Return the (x, y) coordinate for the center point of the cell that contains the specified text.  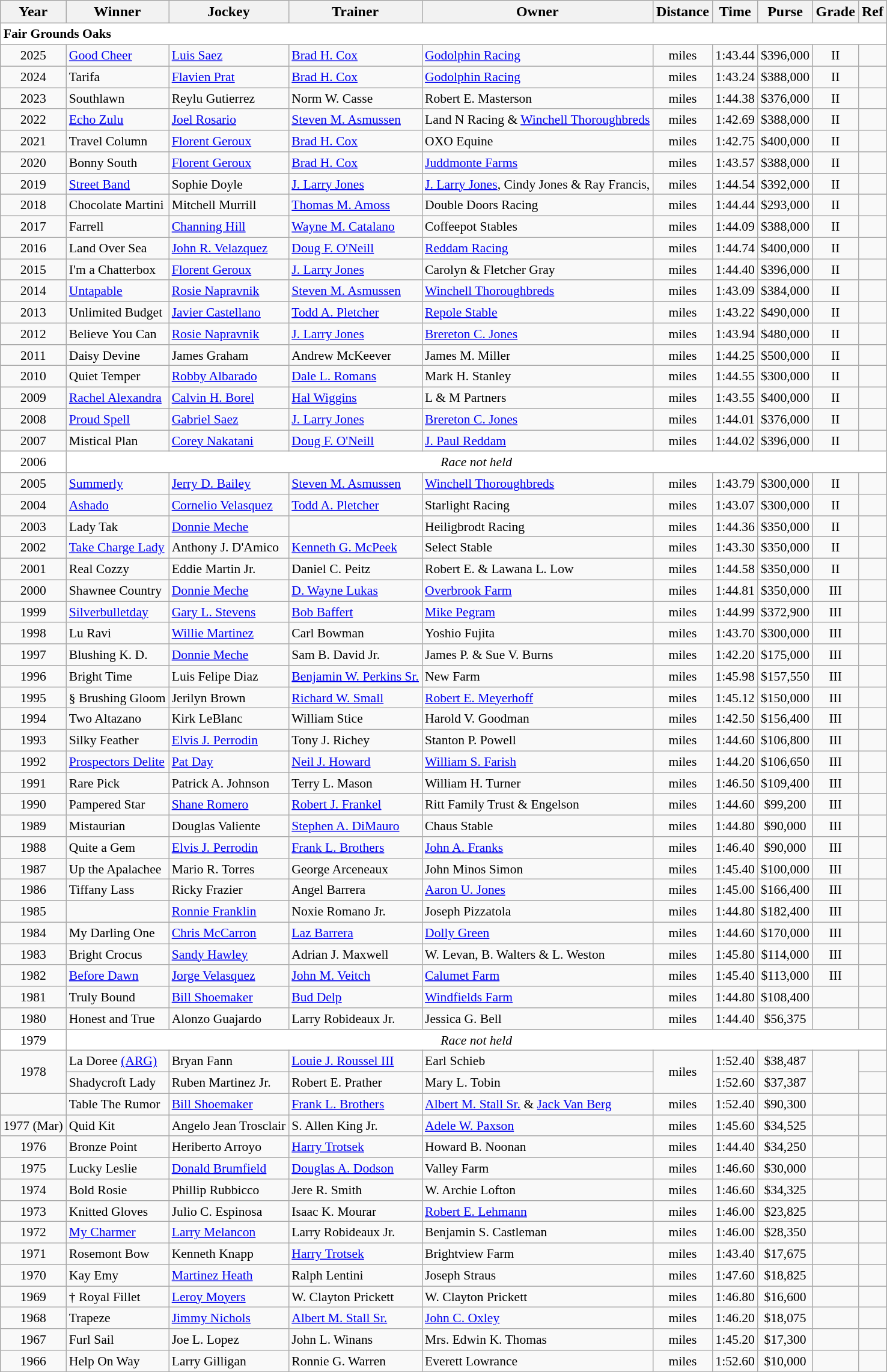
Leroy Moyers (229, 1297)
Proud Spell (118, 419)
$106,800 (785, 740)
1995 (34, 697)
$34,525 (785, 1126)
2020 (34, 163)
Bryan Fann (229, 1061)
George Arceneaux (355, 869)
Silky Feather (118, 740)
Kenneth G. McPeek (355, 548)
1:44.36 (734, 526)
$480,000 (785, 334)
2021 (34, 141)
1:43.24 (734, 77)
Ralph Lentini (355, 1275)
Two Altazano (118, 719)
1969 (34, 1297)
Larry Melancon (229, 1233)
Lu Ravi (118, 633)
$37,387 (785, 1082)
1980 (34, 1019)
$113,000 (785, 976)
2015 (34, 270)
Wayne M. Catalano (355, 226)
Southlawn (118, 99)
Albert M. Stall Sr. & Jack Van Berg (537, 1104)
Table The Rumor (118, 1104)
Heriberto Arroyo (229, 1147)
Hal Wiggins (355, 398)
I'm a Chatterbox (118, 270)
Windfields Farm (537, 997)
1986 (34, 890)
1989 (34, 826)
Martinez Heath (229, 1275)
1979 (34, 1040)
Calumet Farm (537, 976)
1982 (34, 976)
1:44.58 (734, 569)
John Minos Simon (537, 869)
$150,000 (785, 697)
2008 (34, 419)
J. Paul Reddam (537, 441)
$17,675 (785, 1254)
Ronnie Franklin (229, 911)
$34,325 (785, 1190)
Good Cheer (118, 55)
1996 (34, 676)
1984 (34, 933)
Help On Way (118, 1361)
$175,000 (785, 655)
Mrs. Edwin K. Thomas (537, 1340)
John L. Winans (355, 1340)
Channing Hill (229, 226)
Robert E. Lehmann (537, 1211)
1:42.20 (734, 655)
Daisy Devine (118, 355)
Distance (683, 12)
$490,000 (785, 312)
Albert M. Stall Sr. (355, 1318)
2024 (34, 77)
Julio C. Espinosa (229, 1211)
$170,000 (785, 933)
Sandy Hawley (229, 955)
Ronnie G. Warren (355, 1361)
1:47.60 (734, 1275)
1:46.50 (734, 783)
2007 (34, 441)
1:43.55 (734, 398)
1983 (34, 955)
$16,600 (785, 1297)
Mike Pegram (537, 612)
Phillip Rubbicco (229, 1190)
Ashado (118, 505)
1:44.99 (734, 612)
Trainer (355, 12)
Starlight Racing (537, 505)
1:44.02 (734, 441)
James Graham (229, 355)
Adele W. Paxson (537, 1126)
Jerry D. Bailey (229, 484)
2000 (34, 590)
Jockey (229, 12)
Adrian J. Maxwell (355, 955)
1:45.80 (734, 955)
My Darling One (118, 933)
Earl Schieb (537, 1061)
Quite a Gem (118, 848)
John A. Franks (537, 848)
Shadycroft Lady (118, 1082)
Angelo Jean Trosclair (229, 1126)
Noxie Romano Jr. (355, 911)
Jessica G. Bell (537, 1019)
Pampered Star (118, 804)
2025 (34, 55)
Jere R. Smith (355, 1190)
Joel Rosario (229, 120)
1:44.09 (734, 226)
Bonny South (118, 163)
Jerilyn Brown (229, 697)
Valley Farm (537, 1168)
Echo Zulu (118, 120)
Before Dawn (118, 976)
Repole Stable (537, 312)
1:44.81 (734, 590)
1:44.25 (734, 355)
1:43.07 (734, 505)
Sam B. David Jr. (355, 655)
William S. Farish (537, 762)
Up the Apalachee (118, 869)
Street Band (118, 184)
Aaron U. Jones (537, 890)
1970 (34, 1275)
Coffeepot Stables (537, 226)
Jimmy Nichols (229, 1318)
Summerly (118, 484)
Fair Grounds Oaks (443, 34)
Robert E. Meyerhoff (537, 697)
W. Levan, B. Walters & L. Weston (537, 955)
1974 (34, 1190)
Mark H. Stanley (537, 377)
Javier Castellano (229, 312)
1:46.40 (734, 848)
2014 (34, 291)
$99,200 (785, 804)
$34,250 (785, 1147)
2023 (34, 99)
Robby Albarado (229, 377)
1:44.20 (734, 762)
Kenneth Knapp (229, 1254)
Harold V. Goodman (537, 719)
Chocolate Martini (118, 205)
Jorge Velasquez (229, 976)
1967 (34, 1340)
$384,000 (785, 291)
Stephen A. DiMauro (355, 826)
$157,550 (785, 676)
Luis Felipe Diaz (229, 676)
1:43.30 (734, 548)
1:45.12 (734, 697)
Rare Pick (118, 783)
$106,650 (785, 762)
Gary L. Stevens (229, 612)
1:45.98 (734, 676)
Overbrook Farm (537, 590)
Real Cozzy (118, 569)
James P. & Sue V. Burns (537, 655)
Dale L. Romans (355, 377)
Thomas M. Amoss (355, 205)
Robert E. Masterson (537, 99)
2004 (34, 505)
1:43.44 (734, 55)
Select Stable (537, 548)
$17,300 (785, 1340)
1:45.00 (734, 890)
1966 (34, 1361)
Brightview Farm (537, 1254)
Tarifa (118, 77)
$293,000 (785, 205)
Everett Lowrance (537, 1361)
Silverbulletday (118, 612)
1990 (34, 804)
1:45.20 (734, 1340)
Knitted Gloves (118, 1211)
Benjamin W. Perkins Sr. (355, 676)
Mitchell Murrill (229, 205)
Bud Delp (355, 997)
§ Brushing Gloom (118, 697)
Carl Bowman (355, 633)
James M. Miller (537, 355)
Tiffany Lass (118, 890)
Owner (537, 12)
W. Archie Lofton (537, 1190)
Chaus Stable (537, 826)
Rosemont Bow (118, 1254)
$372,900 (785, 612)
1973 (34, 1211)
Farrell (118, 226)
Prospectors Delite (118, 762)
$90,300 (785, 1104)
$392,000 (785, 184)
1992 (34, 762)
1:44.01 (734, 419)
Douglas Valiente (229, 826)
Donald Brumfield (229, 1168)
Shane Romero (229, 804)
Terry L. Mason (355, 783)
Double Doors Racing (537, 205)
1:43.40 (734, 1254)
Daniel C. Peitz (355, 569)
1988 (34, 848)
My Charmer (118, 1233)
2022 (34, 120)
Unlimited Budget (118, 312)
Stanton P. Powell (537, 740)
Year (34, 12)
$38,487 (785, 1061)
Chris McCarron (229, 933)
2005 (34, 484)
1:44.74 (734, 248)
2018 (34, 205)
1:45.60 (734, 1126)
J. Larry Jones, Cindy Jones & Ray Francis, (537, 184)
L & M Partners (537, 398)
OXO Equine (537, 141)
S. Allen King Jr. (355, 1126)
William H. Turner (537, 783)
1972 (34, 1233)
New Farm (537, 676)
Shawnee Country (118, 590)
2010 (34, 377)
Laz Barrera (355, 933)
$23,825 (785, 1211)
1977 (Mar) (34, 1126)
1:43.09 (734, 291)
Trapeze (118, 1318)
Winner (118, 12)
Yoshio Fujita (537, 633)
1978 (34, 1072)
Believe You Can (118, 334)
Cornelio Velasquez (229, 505)
1:44.55 (734, 377)
1:44.54 (734, 184)
$100,000 (785, 869)
$30,000 (785, 1168)
Mistical Plan (118, 441)
Bob Baffert (355, 612)
$500,000 (785, 355)
La Doree (ARG) (118, 1061)
Furl Sail (118, 1340)
$56,375 (785, 1019)
1976 (34, 1147)
Flavien Prat (229, 77)
Lucky Leslie (118, 1168)
John R. Velazquez (229, 248)
Isaac K. Mourar (355, 1211)
1993 (34, 740)
1991 (34, 783)
2001 (34, 569)
Lady Tak (118, 526)
Dolly Green (537, 933)
Anthony J. D'Amico (229, 548)
Reddam Racing (537, 248)
1999 (34, 612)
Sophie Doyle (229, 184)
Time (734, 12)
2017 (34, 226)
Alonzo Guajardo (229, 1019)
$28,350 (785, 1233)
Carolyn & Fletcher Gray (537, 270)
Purse (785, 12)
Gabriel Saez (229, 419)
Travel Column (118, 141)
Ref (873, 12)
Blushing K. D. (118, 655)
William Stice (355, 719)
Douglas A. Dodson (355, 1168)
1985 (34, 911)
Robert E. Prather (355, 1082)
Pat Day (229, 762)
1:46.20 (734, 1318)
Heiligbrodt Racing (537, 526)
Juddmonte Farms (537, 163)
1:46.80 (734, 1297)
$166,400 (785, 890)
Mario R. Torres (229, 869)
Norm W. Casse (355, 99)
Larry Gilligan (229, 1361)
1:43.57 (734, 163)
$108,400 (785, 997)
John M. Veitch (355, 976)
Ricky Frazier (229, 890)
1:43.22 (734, 312)
Willie Martinez (229, 633)
1:43.70 (734, 633)
Louie J. Roussel III (355, 1061)
Kay Emy (118, 1275)
1968 (34, 1318)
1:43.94 (734, 334)
1:42.50 (734, 719)
Land Over Sea (118, 248)
1994 (34, 719)
Land N Racing & Winchell Thoroughbreds (537, 120)
Rachel Alexandra (118, 398)
2013 (34, 312)
2019 (34, 184)
Tony J. Richey (355, 740)
Corey Nakatani (229, 441)
Robert E. & Lawana L. Low (537, 569)
Bold Rosie (118, 1190)
2011 (34, 355)
† Royal Fillet (118, 1297)
1:44.44 (734, 205)
2006 (34, 462)
Bronze Point (118, 1147)
Quiet Temper (118, 377)
Kirk LeBlanc (229, 719)
1971 (34, 1254)
Ruben Martinez Jr. (229, 1082)
Angel Barrera (355, 890)
Quid Kit (118, 1126)
Eddie Martin Jr. (229, 569)
$109,400 (785, 783)
Honest and True (118, 1019)
$156,400 (785, 719)
2003 (34, 526)
Untapable (118, 291)
2002 (34, 548)
Reylu Gutierrez (229, 99)
Howard B. Noonan (537, 1147)
Joseph Pizzatola (537, 911)
D. Wayne Lukas (355, 590)
$114,000 (785, 955)
1981 (34, 997)
Bright Crocus (118, 955)
Andrew McKeever (355, 355)
Calvin H. Borel (229, 398)
2009 (34, 398)
1:42.75 (734, 141)
Joe L. Lopez (229, 1340)
Ritt Family Trust & Engelson (537, 804)
2012 (34, 334)
1975 (34, 1168)
$18,825 (785, 1275)
Mary L. Tobin (537, 1082)
Robert J. Frankel (355, 804)
$18,075 (785, 1318)
Richard W. Small (355, 697)
Grade (835, 12)
$182,400 (785, 911)
$10,000 (785, 1361)
John C. Oxley (537, 1318)
Bright Time (118, 676)
1997 (34, 655)
1998 (34, 633)
Truly Bound (118, 997)
2016 (34, 248)
Mistaurian (118, 826)
Joseph Straus (537, 1275)
Take Charge Lady (118, 548)
1:42.69 (734, 120)
Patrick A. Johnson (229, 783)
Luis Saez (229, 55)
Neil J. Howard (355, 762)
1:44.38 (734, 99)
1987 (34, 869)
Benjamin S. Castleman (537, 1233)
1:43.79 (734, 484)
